Detect which cell encompasses the target text, then output its [x, y] center coordinate. 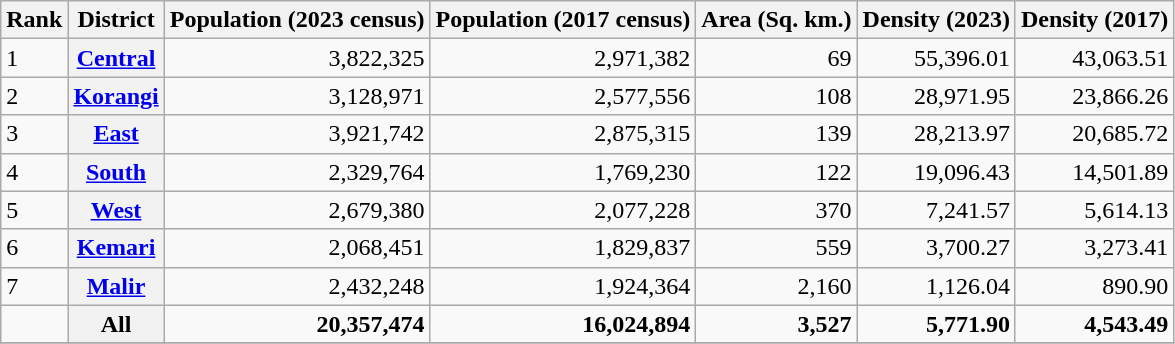
2,679,380 [297, 210]
4 [34, 172]
28,213.97 [936, 134]
69 [776, 58]
Density (2023) [936, 20]
Korangi [116, 96]
West [116, 210]
7 [34, 286]
14,501.89 [1094, 172]
3 [34, 134]
370 [776, 210]
1 [34, 58]
All [116, 324]
3,128,971 [297, 96]
4,543.49 [1094, 324]
Area (Sq. km.) [776, 20]
3,273.41 [1094, 248]
1,126.04 [936, 286]
5 [34, 210]
3,527 [776, 324]
2 [34, 96]
139 [776, 134]
23,866.26 [1094, 96]
2,577,556 [563, 96]
20,685.72 [1094, 134]
1,924,364 [563, 286]
5,771.90 [936, 324]
Population (2017 census) [563, 20]
Density (2017) [1094, 20]
6 [34, 248]
1,829,837 [563, 248]
3,822,325 [297, 58]
55,396.01 [936, 58]
16,024,894 [563, 324]
19,096.43 [936, 172]
Kemari [116, 248]
7,241.57 [936, 210]
2,329,764 [297, 172]
2,068,451 [297, 248]
Central [116, 58]
1,769,230 [563, 172]
East [116, 134]
108 [776, 96]
20,357,474 [297, 324]
2,971,382 [563, 58]
28,971.95 [936, 96]
District [116, 20]
3,921,742 [297, 134]
Rank [34, 20]
2,432,248 [297, 286]
South [116, 172]
3,700.27 [936, 248]
2,160 [776, 286]
43,063.51 [1094, 58]
122 [776, 172]
Malir [116, 286]
559 [776, 248]
2,875,315 [563, 134]
890.90 [1094, 286]
Population (2023 census) [297, 20]
5,614.13 [1094, 210]
2,077,228 [563, 210]
